From the cell containing the given text, extract its center point as (X, Y) coordinate. 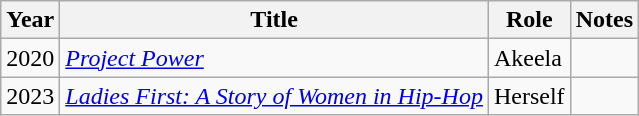
Herself (529, 96)
Akeela (529, 58)
Title (274, 20)
Role (529, 20)
Year (30, 20)
2023 (30, 96)
Notes (604, 20)
Ladies First: A Story of Women in Hip-Hop (274, 96)
2020 (30, 58)
Project Power (274, 58)
